For the text-containing cell, return its midpoint in [X, Y] coordinate format. 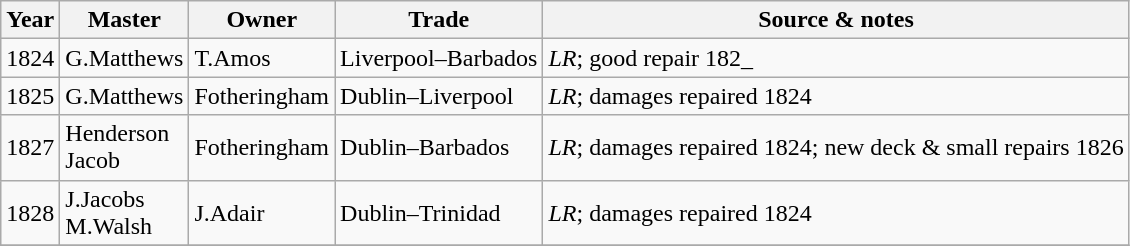
HendersonJacob [124, 148]
Dublin–Barbados [439, 148]
Master [124, 20]
1825 [30, 96]
1827 [30, 148]
Year [30, 20]
Owner [262, 20]
Liverpool–Barbados [439, 58]
T.Amos [262, 58]
LR; damages repaired 1824; new deck & small repairs 1826 [836, 148]
J.Adair [262, 212]
Dublin–Trinidad [439, 212]
1828 [30, 212]
Trade [439, 20]
LR; good repair 182_ [836, 58]
1824 [30, 58]
Source & notes [836, 20]
Dublin–Liverpool [439, 96]
J.JacobsM.Walsh [124, 212]
